From the cell containing the given text, extract its center point as [X, Y] coordinate. 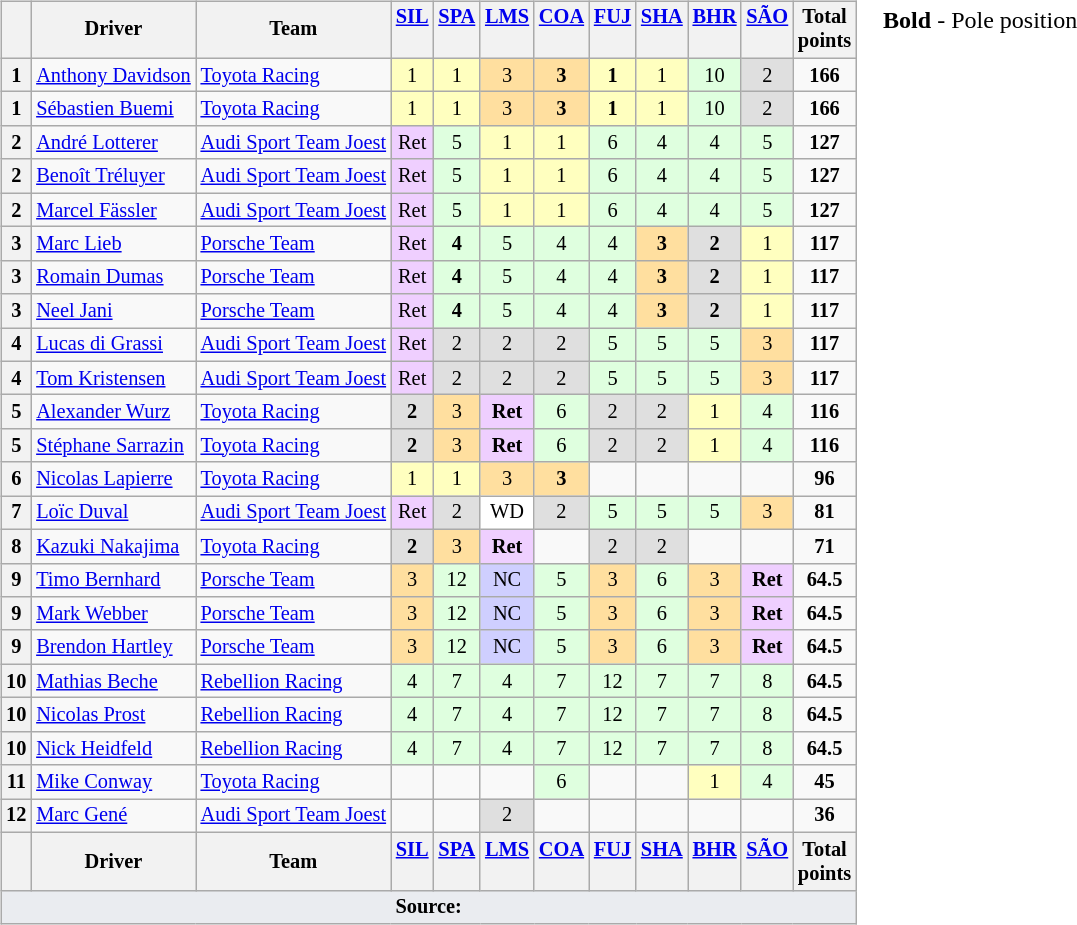
Loïc Duval [113, 513]
Mathias Beche [113, 681]
Alexander Wurz [113, 412]
81 [824, 513]
36 [824, 816]
11 [16, 782]
Brendon Hartley [113, 647]
96 [824, 479]
Nicolas Lapierre [113, 479]
45 [824, 782]
Marcel Fässler [113, 210]
Mike Conway [113, 782]
Sébastien Buemi [113, 109]
Nick Heidfeld [113, 748]
Timo Bernhard [113, 580]
André Lotterer [113, 143]
WD [507, 513]
Romain Dumas [113, 277]
71 [824, 546]
Lucas di Grassi [113, 345]
Kazuki Nakajima [113, 546]
Anthony Davidson [113, 75]
Marc Lieb [113, 244]
Benoît Tréluyer [113, 176]
Neel Jani [113, 311]
Stéphane Sarrazin [113, 446]
Source: [428, 907]
Mark Webber [113, 614]
Tom Kristensen [113, 378]
Nicolas Prost [113, 715]
Marc Gené [113, 816]
